Return [X, Y] of the center of cell containing provided text 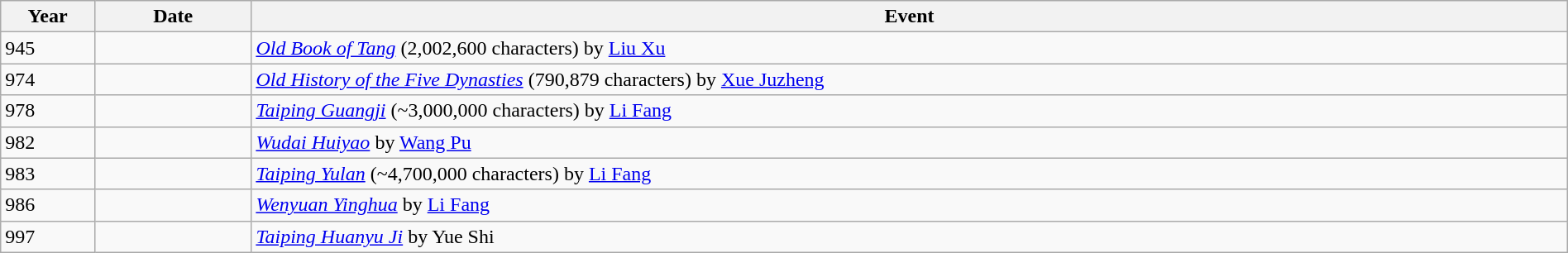
Wudai Huiyao by Wang Pu [910, 142]
Year [48, 17]
986 [48, 205]
982 [48, 142]
Taiping Huanyu Ji by Yue Shi [910, 236]
Date [172, 17]
974 [48, 79]
Event [910, 17]
Old Book of Tang (2,002,600 characters) by Liu Xu [910, 48]
997 [48, 236]
Old History of the Five Dynasties (790,879 characters) by Xue Juzheng [910, 79]
945 [48, 48]
Wenyuan Yinghua by Li Fang [910, 205]
978 [48, 111]
Taiping Guangji (~3,000,000 characters) by Li Fang [910, 111]
983 [48, 174]
Taiping Yulan (~4,700,000 characters) by Li Fang [910, 174]
